Capture the cell that displays the provided text and extract its [x, y] central coordinate. 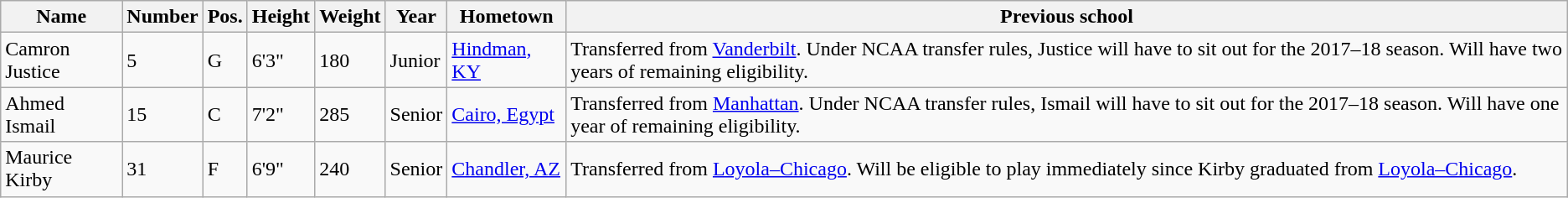
5 [162, 60]
Height [281, 17]
Transferred from Loyola–Chicago. Will be eligible to play immediately since Kirby graduated from Loyola–Chicago. [1067, 169]
C [224, 114]
Junior [416, 60]
Hindman, KY [507, 60]
Previous school [1067, 17]
15 [162, 114]
6'3" [281, 60]
31 [162, 169]
Weight [350, 17]
Camron Justice [62, 60]
Name [62, 17]
Cairo, Egypt [507, 114]
180 [350, 60]
Chandler, AZ [507, 169]
Year [416, 17]
F [224, 169]
Hometown [507, 17]
Ahmed Ismail [62, 114]
Number [162, 17]
G [224, 60]
7'2" [281, 114]
Maurice Kirby [62, 169]
285 [350, 114]
6'9" [281, 169]
Pos. [224, 17]
240 [350, 169]
